Output the (X, Y) coordinate of the center of the cell containing the given text.  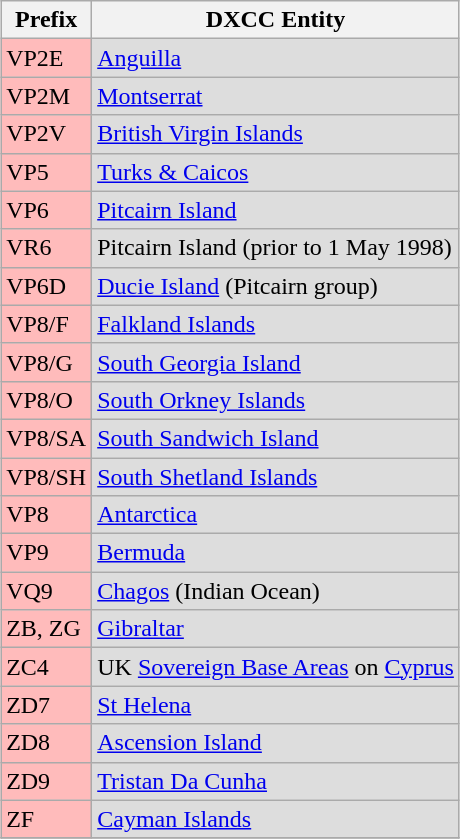
ZC4 (46, 667)
Antarctica (276, 515)
VP2M (46, 96)
VP8 (46, 515)
VP6 (46, 210)
VP8/SA (46, 438)
Montserrat (276, 96)
UK Sovereign Base Areas on Cyprus (276, 667)
Bermuda (276, 553)
Anguilla (276, 58)
Ascension Island (276, 743)
Turks & Caicos (276, 172)
VP5 (46, 172)
VP9 (46, 553)
VP8/F (46, 324)
ZB, ZG (46, 629)
Ducie Island (Pitcairn group) (276, 286)
VP8/SH (46, 477)
Pitcairn Island (276, 210)
Prefix (46, 20)
ZD9 (46, 781)
VP8/O (46, 400)
Cayman Islands (276, 819)
ZD8 (46, 743)
VR6 (46, 248)
ZD7 (46, 705)
St Helena (276, 705)
South Shetland Islands (276, 477)
VP8/G (46, 362)
South Sandwich Island (276, 438)
Pitcairn Island (prior to 1 May 1998) (276, 248)
Gibraltar (276, 629)
Chagos (Indian Ocean) (276, 591)
South Georgia Island (276, 362)
VQ9 (46, 591)
DXCC Entity (276, 20)
South Orkney Islands (276, 400)
Falkland Islands (276, 324)
VP2E (46, 58)
ZF (46, 819)
British Virgin Islands (276, 134)
VP6D (46, 286)
Tristan Da Cunha (276, 781)
VP2V (46, 134)
